Locate the cell with the specified text and output its (X, Y) center coordinate. 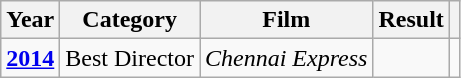
2014 (30, 58)
Film (286, 20)
Category (130, 20)
Best Director (130, 58)
Result (411, 20)
Year (30, 20)
Chennai Express (286, 58)
